Detect which cell encompasses the target text, then output its [X, Y] center coordinate. 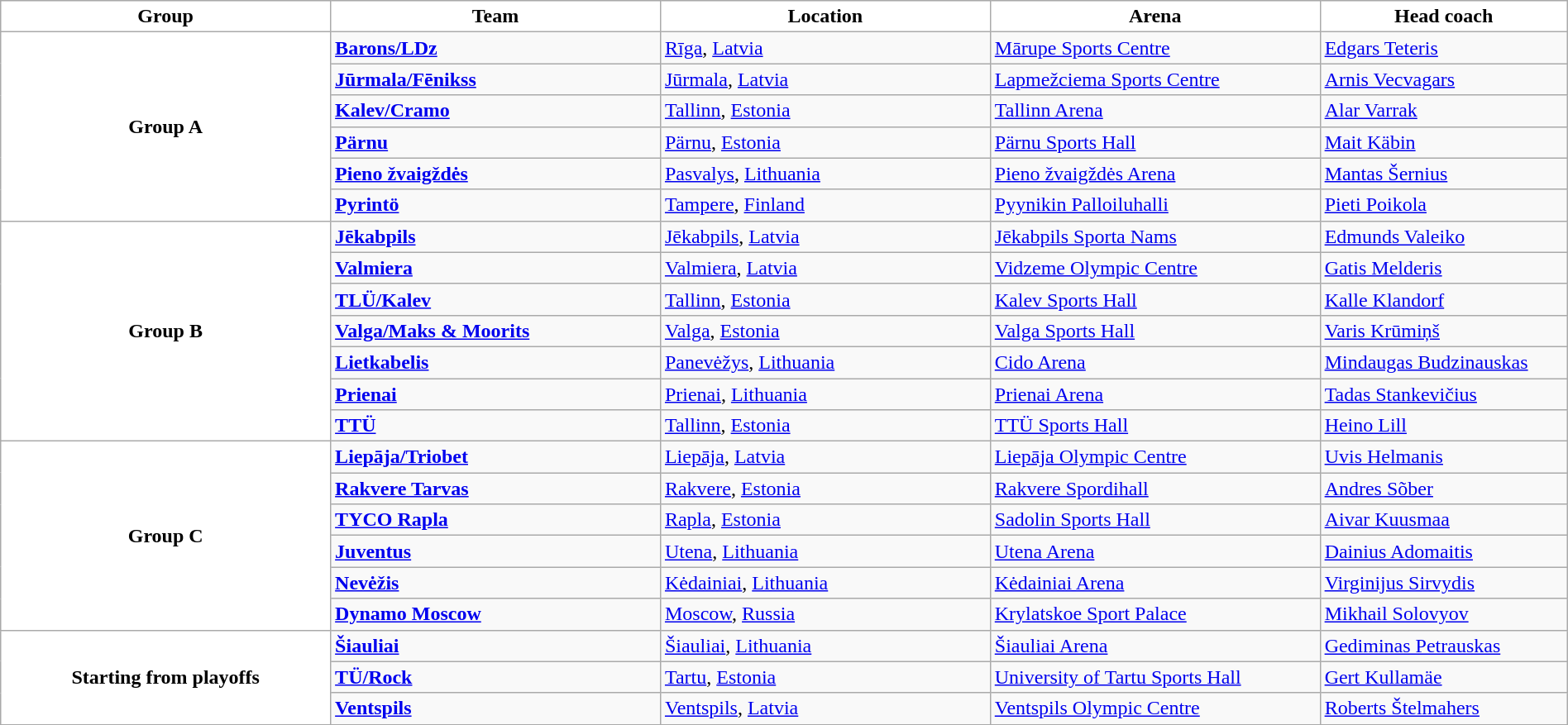
Alar Varrak [1444, 111]
Jēkabpils Sporta Nams [1154, 236]
Šiauliai, Lithuania [825, 646]
Andres Sõber [1444, 489]
Group A [165, 126]
Pieti Poikola [1444, 205]
Lapmežciema Sports Centre [1154, 79]
TTÜ [496, 426]
Rakvere, Estonia [825, 489]
Tadas Stankevičius [1444, 394]
Arnis Vecvagars [1444, 79]
Valga, Estonia [825, 331]
Rapla, Estonia [825, 520]
Jēkabpils, Latvia [825, 236]
Tampere, Finland [825, 205]
Aivar Kuusmaa [1444, 520]
Kalev/Cramo [496, 111]
Pärnu [496, 142]
Kėdainiai Arena [1154, 583]
Liepāja/Triobet [496, 457]
Prienai [496, 394]
Prienai Arena [1154, 394]
Valga Sports Hall [1154, 331]
Varis Krūmiņš [1444, 331]
Vidzeme Olympic Centre [1154, 268]
Juventus [496, 551]
Mindaugas Budzinauskas [1444, 362]
Utena Arena [1154, 551]
Dainius Adomaitis [1444, 551]
Ventspils Olympic Centre [1154, 708]
Valga/Maks & Moorits [496, 331]
Rakvere Spordihall [1154, 489]
Pasvalys, Lithuania [825, 174]
Panevėžys, Lithuania [825, 362]
Lietkabelis [496, 362]
TYCO Rapla [496, 520]
Valmiera [496, 268]
Mantas Šernius [1444, 174]
Pieno žvaigždės Arena [1154, 174]
Utena, Lithuania [825, 551]
TLÜ/Kalev [496, 299]
Sadolin Sports Hall [1154, 520]
Pyrintö [496, 205]
Team [496, 17]
Šiauliai [496, 646]
Group C [165, 536]
Location [825, 17]
Jēkabpils [496, 236]
Ventspils [496, 708]
Heino Lill [1444, 426]
Pieno žvaigždės [496, 174]
Prienai, Lithuania [825, 394]
Kalev Sports Hall [1154, 299]
Barons/LDz [496, 48]
Dynamo Moscow [496, 614]
Mikhail Solovyov [1444, 614]
Group [165, 17]
Valmiera, Latvia [825, 268]
Liepāja, Latvia [825, 457]
Edgars Teteris [1444, 48]
Jūrmala, Latvia [825, 79]
Jūrmala/Fēnikss [496, 79]
TTÜ Sports Hall [1154, 426]
Tartu, Estonia [825, 677]
Moscow, Russia [825, 614]
Šiauliai Arena [1154, 646]
Mait Käbin [1444, 142]
Gert Kullamäe [1444, 677]
Virginijus Sirvydis [1444, 583]
Head coach [1444, 17]
Kėdainiai, Lithuania [825, 583]
Krylatskoe Sport Palace [1154, 614]
Roberts Štelmahers [1444, 708]
Starting from playoffs [165, 677]
Cido Arena [1154, 362]
Gediminas Petrauskas [1444, 646]
Rakvere Tarvas [496, 489]
Rīga, Latvia [825, 48]
Gatis Melderis [1444, 268]
Mārupe Sports Centre [1154, 48]
Pyynikin Palloiluhalli [1154, 205]
TÜ/Rock [496, 677]
Kalle Klandorf [1444, 299]
University of Tartu Sports Hall [1154, 677]
Edmunds Valeiko [1444, 236]
Ventspils, Latvia [825, 708]
Liepāja Olympic Centre [1154, 457]
Uvis Helmanis [1444, 457]
Arena [1154, 17]
Pärnu, Estonia [825, 142]
Pärnu Sports Hall [1154, 142]
Nevėžis [496, 583]
Tallinn Arena [1154, 111]
Group B [165, 331]
